For the text-containing cell, return its midpoint in (x, y) coordinate format. 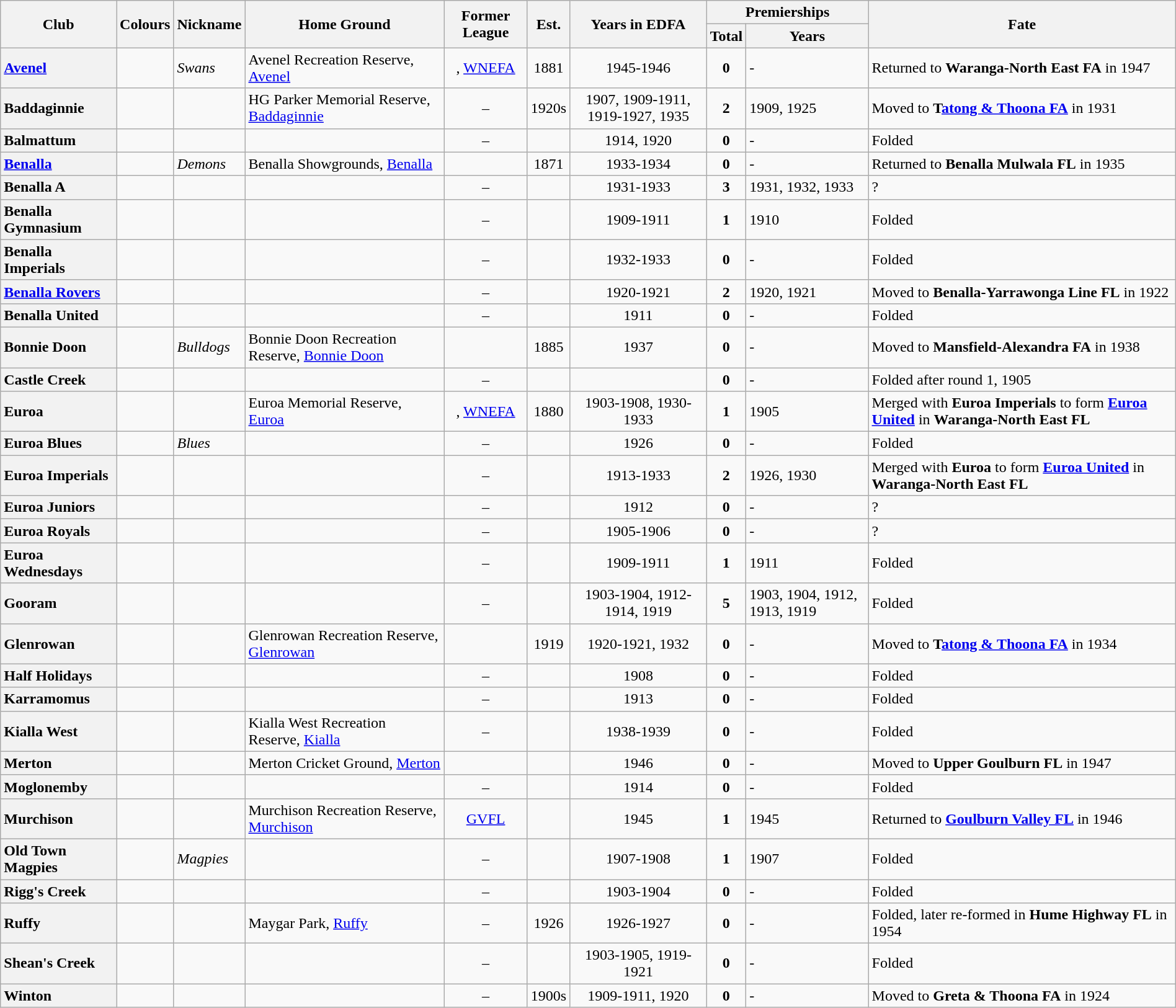
1910 (808, 220)
Moved to Upper Goulburn FL in 1947 (1022, 763)
Merton (58, 763)
1907 (808, 859)
1909-1911, 1920 (638, 996)
1914 (638, 787)
Kialla West (58, 731)
Winton (58, 996)
Old Town Magpies (58, 859)
1938-1939 (638, 731)
1871 (548, 164)
1903, 1904, 1912, 1913, 1919 (808, 603)
1913 (638, 699)
Baddaginnie (58, 108)
Avenel Recreation Reserve, Avenel (345, 68)
1885 (548, 347)
Euroa Wednesdays (58, 563)
HG Parker Memorial Reserve, Baddaginnie (345, 108)
Euroa Imperials (58, 475)
1914, 1920 (638, 140)
Glenrowan (58, 644)
3 (726, 187)
Moved to Benalla-Yarrawonga Line FL in 1922 (1022, 292)
1946 (638, 763)
Shean's Creek (58, 964)
Home Ground (345, 24)
Returned to Waranga-North East FA in 1947 (1022, 68)
Kialla West Recreation Reserve, Kialla (345, 731)
1908 (638, 676)
Benalla Showgrounds, Benalla (345, 164)
1931, 1932, 1933 (808, 187)
Swans (210, 68)
Bonnie Doon (58, 347)
1905 (808, 412)
Benalla (58, 164)
Demons (210, 164)
Moved to Tatong & Thoona FA in 1934 (1022, 644)
1931-1933 (638, 187)
1920s (548, 108)
1920-1921, 1932 (638, 644)
Years (808, 36)
Bonnie Doon Recreation Reserve, Bonnie Doon (345, 347)
Nickname (210, 24)
Years in EDFA (638, 24)
1920-1921 (638, 292)
1926-1927 (638, 923)
Est. (548, 24)
Half Holidays (58, 676)
Former League (486, 24)
Euroa Memorial Reserve, Euroa (345, 412)
1937 (638, 347)
Benalla Gymnasium (58, 220)
1903-1904, 1912-1914, 1919 (638, 603)
1903-1904 (638, 891)
5 (726, 603)
1907, 1909-1911, 1919-1927, 1935 (638, 108)
1903-1908, 1930-1933 (638, 412)
Merton Cricket Ground, Merton (345, 763)
1903-1905, 1919-1921 (638, 964)
Rigg's Creek (58, 891)
1945-1946 (638, 68)
Balmattum (58, 140)
Maygar Park, Ruffy (345, 923)
Avenel (58, 68)
1913-1933 (638, 475)
Merged with Euroa Imperials to form Euroa United in Waranga-North East FL (1022, 412)
1880 (548, 412)
1907-1908 (638, 859)
Moved to Mansfield-Alexandra FA in 1938 (1022, 347)
Bulldogs (210, 347)
1920, 1921 (808, 292)
Moglonemby (58, 787)
Benalla United (58, 315)
Karramomus (58, 699)
Returned to Goulburn Valley FL in 1946 (1022, 819)
Club (58, 24)
1881 (548, 68)
Euroa Royals (58, 531)
1912 (638, 507)
Ruffy (58, 923)
1933-1934 (638, 164)
Fate (1022, 24)
Colours (145, 24)
Total (726, 36)
1932-1933 (638, 259)
Glenrowan Recreation Reserve, Glenrowan (345, 644)
1926, 1930 (808, 475)
Returned to Benalla Mulwala FL in 1935 (1022, 164)
Folded, later re-formed in Hume Highway FL in 1954 (1022, 923)
Magpies (210, 859)
Castle Creek (58, 379)
1909, 1925 (808, 108)
1905-1906 (638, 531)
Benalla Rovers (58, 292)
Merged with Euroa to form Euroa United in Waranga-North East FL (1022, 475)
Blues (210, 444)
Murchison (58, 819)
Moved to Tatong & Thoona FA in 1931 (1022, 108)
Murchison Recreation Reserve, Murchison (345, 819)
Moved to Greta & Thoona FA in 1924 (1022, 996)
Benalla Imperials (58, 259)
GVFL (486, 819)
Premierships (788, 12)
Gooram (58, 603)
Euroa Juniors (58, 507)
1919 (548, 644)
Euroa (58, 412)
Folded after round 1, 1905 (1022, 379)
1900s (548, 996)
Euroa Blues (58, 444)
Benalla A (58, 187)
